Return the [X, Y] coordinate for the center point of the cell that contains the specified text.  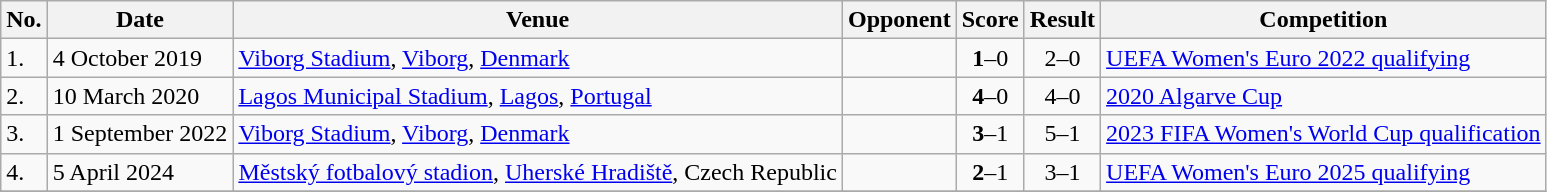
Městský fotbalový stadion, Uherské Hradiště, Czech Republic [538, 172]
Date [140, 20]
1 September 2022 [140, 134]
3. [24, 134]
Score [990, 20]
4. [24, 172]
No. [24, 20]
2–1 [990, 172]
1–0 [990, 58]
Competition [1324, 20]
Opponent [899, 20]
2020 Algarve Cup [1324, 96]
5 April 2024 [140, 172]
4 October 2019 [140, 58]
Lagos Municipal Stadium, Lagos, Portugal [538, 96]
Result [1062, 20]
UEFA Women's Euro 2022 qualifying [1324, 58]
Venue [538, 20]
2–0 [1062, 58]
UEFA Women's Euro 2025 qualifying [1324, 172]
2. [24, 96]
1. [24, 58]
10 March 2020 [140, 96]
5–1 [1062, 134]
2023 FIFA Women's World Cup qualification [1324, 134]
